Detect which cell encompasses the target text, then output its (x, y) center coordinate. 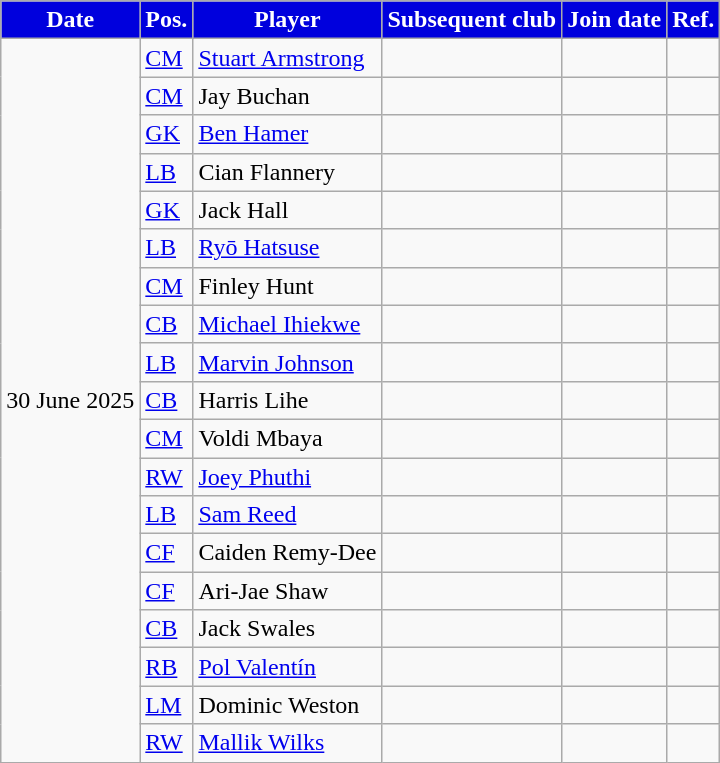
Harris Lihe (288, 400)
Ref. (694, 20)
Jack Hall (288, 210)
Marvin Johnson (288, 362)
RB (166, 667)
Dominic Weston (288, 705)
Date (70, 20)
Pol Valentín (288, 667)
Ben Hamer (288, 134)
Cian Flannery (288, 172)
Player (288, 20)
Pos. (166, 20)
Jay Buchan (288, 96)
LM (166, 705)
Joey Phuthi (288, 477)
Sam Reed (288, 515)
Join date (614, 20)
Caiden Remy-Dee (288, 553)
Ari-Jae Shaw (288, 591)
Subsequent club (472, 20)
Finley Hunt (288, 286)
Mallik Wilks (288, 743)
Ryō Hatsuse (288, 248)
Jack Swales (288, 629)
Michael Ihiekwe (288, 324)
Voldi Mbaya (288, 438)
30 June 2025 (70, 400)
Stuart Armstrong (288, 58)
